Detect which cell encompasses the target text, then output its (X, Y) center coordinate. 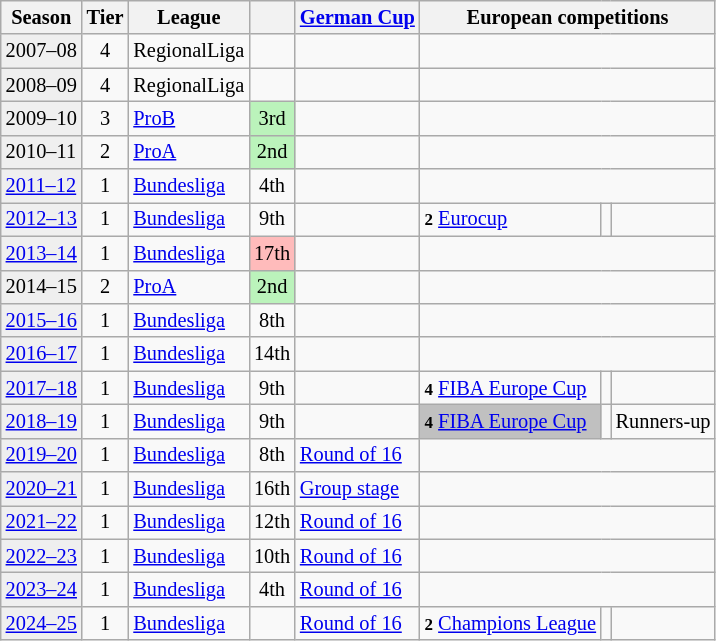
14th (272, 354)
European competitions (568, 17)
2024–25 (42, 623)
17th (272, 253)
2018–19 (42, 421)
Group stage (358, 489)
2015–16 (42, 320)
Season (42, 17)
12th (272, 522)
2019–20 (42, 455)
2010–11 (42, 152)
2017–18 (42, 388)
Tier (106, 17)
Runners-up (664, 421)
2021–22 (42, 522)
16th (272, 489)
2022–23 (42, 556)
2009–10 (42, 118)
2007–08 (42, 51)
League (188, 17)
2011–12 (42, 186)
2012–13 (42, 219)
ProB (188, 118)
2 Champions League (510, 623)
3rd (272, 118)
2020–21 (42, 489)
2016–17 (42, 354)
2008–09 (42, 85)
3 (106, 118)
2 Eurocup (510, 219)
2014–15 (42, 287)
2013–14 (42, 253)
10th (272, 556)
German Cup (358, 17)
2023–24 (42, 589)
